Capture the cell that displays the provided text and extract its (X, Y) central coordinate. 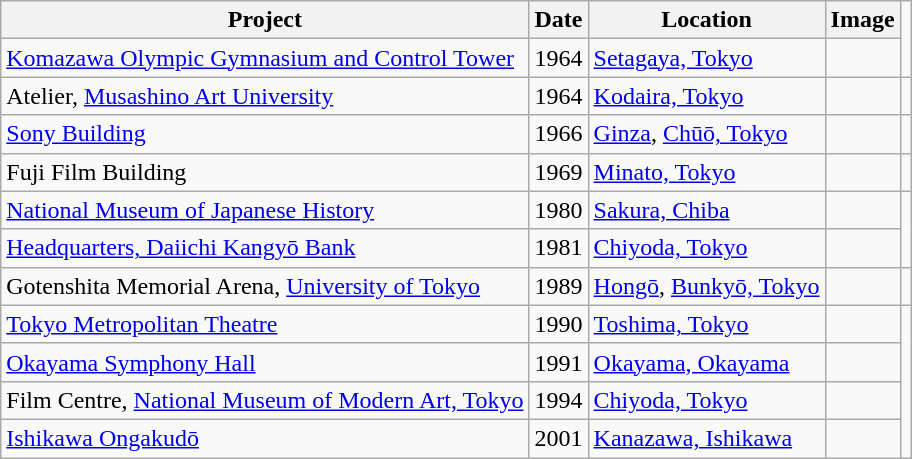
1990 (558, 324)
Gotenshita Memorial Arena, University of Tokyo (265, 286)
1991 (558, 362)
Setagaya, Tokyo (706, 58)
Atelier, Musashino Art University (265, 96)
1989 (558, 286)
Ishikawa Ongakudō (265, 438)
1969 (558, 172)
Okayama Symphony Hall (265, 362)
Tokyo Metropolitan Theatre (265, 324)
Sony Building (265, 134)
Hongō, Bunkyō, Tokyo (706, 286)
Kodaira, Tokyo (706, 96)
Sakura, Chiba (706, 210)
Okayama, Okayama (706, 362)
Toshima, Tokyo (706, 324)
National Museum of Japanese History (265, 210)
Location (706, 20)
1980 (558, 210)
Film Centre, National Museum of Modern Art, Tokyo (265, 400)
2001 (558, 438)
Ginza, Chūō, Tokyo (706, 134)
Date (558, 20)
Headquarters, Daiichi Kangyō Bank (265, 248)
Image (862, 20)
Kanazawa, Ishikawa (706, 438)
Komazawa Olympic Gymnasium and Control Tower (265, 58)
Fuji Film Building (265, 172)
1966 (558, 134)
1994 (558, 400)
Minato, Tokyo (706, 172)
Project (265, 20)
1981 (558, 248)
